Output the [X, Y] coordinate of the center of the cell containing the given text.  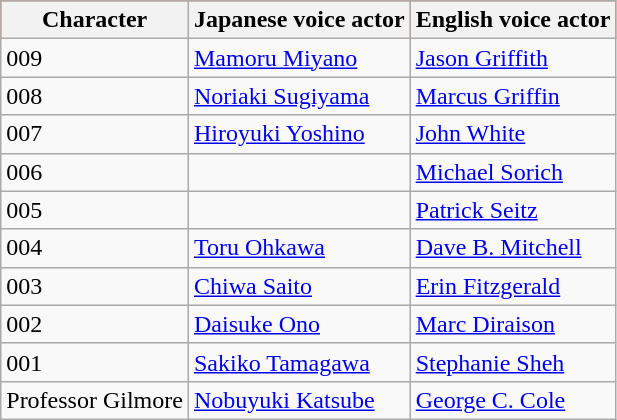
Marcus Griffin [513, 96]
001 [95, 362]
002 [95, 324]
005 [95, 210]
Stephanie Sheh [513, 362]
English voice actor [513, 20]
Professor Gilmore [95, 400]
Michael Sorich [513, 172]
George C. Cole [513, 400]
003 [95, 286]
Patrick Seitz [513, 210]
Sakiko Tamagawa [299, 362]
Noriaki Sugiyama [299, 96]
Character [95, 20]
Hiroyuki Yoshino [299, 134]
006 [95, 172]
007 [95, 134]
Japanese voice actor [299, 20]
008 [95, 96]
Dave B. Mitchell [513, 248]
Nobuyuki Katsube [299, 400]
Erin Fitzgerald [513, 286]
004 [95, 248]
Chiwa Saito [299, 286]
009 [95, 58]
John White [513, 134]
Marc Diraison [513, 324]
Mamoru Miyano [299, 58]
Jason Griffith [513, 58]
Toru Ohkawa [299, 248]
Daisuke Ono [299, 324]
